From the cell containing the given text, extract its center point as [X, Y] coordinate. 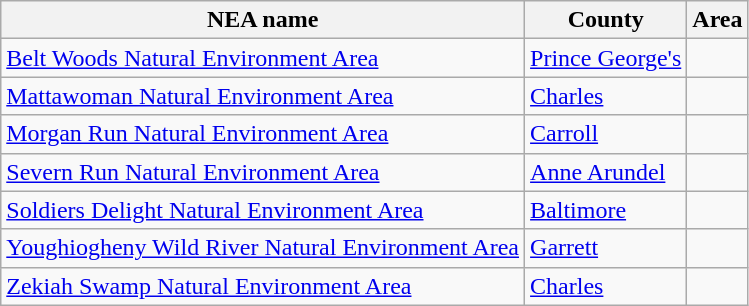
Area [718, 20]
Anne Arundel [606, 172]
Soldiers Delight Natural Environment Area [263, 210]
Morgan Run Natural Environment Area [263, 134]
Zekiah Swamp Natural Environment Area [263, 286]
Carroll [606, 134]
Prince George's [606, 58]
Baltimore [606, 210]
Belt Woods Natural Environment Area [263, 58]
County [606, 20]
Mattawoman Natural Environment Area [263, 96]
Severn Run Natural Environment Area [263, 172]
Youghiogheny Wild River Natural Environment Area [263, 248]
Garrett [606, 248]
NEA name [263, 20]
